For the text-containing cell, return its midpoint in (x, y) coordinate format. 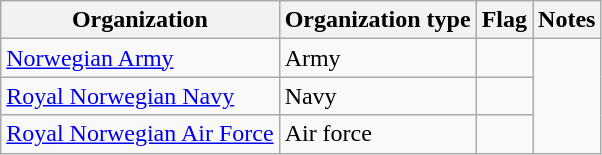
Notes (567, 20)
Navy (378, 96)
Norwegian Army (140, 58)
Organization (140, 20)
Army (378, 58)
Royal Norwegian Navy (140, 96)
Organization type (378, 20)
Air force (378, 134)
Flag (504, 20)
Royal Norwegian Air Force (140, 134)
